Provide the (x, y) coordinate of the cell's center where the given text is located.  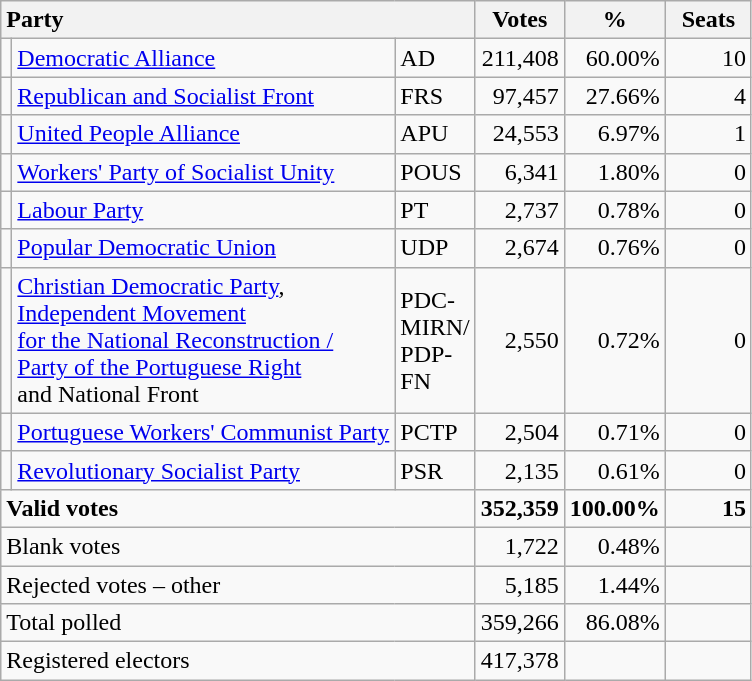
1.44% (614, 585)
352,359 (520, 508)
Workers' Party of Socialist Unity (204, 172)
0.48% (614, 546)
0.78% (614, 210)
2,550 (520, 340)
Rejected votes – other (238, 585)
6,341 (520, 172)
359,266 (520, 623)
Blank votes (238, 546)
6.97% (614, 134)
1,722 (520, 546)
Votes (520, 20)
PSR (435, 470)
10 (708, 58)
APU (435, 134)
15 (708, 508)
Democratic Alliance (204, 58)
United People Alliance (204, 134)
POUS (435, 172)
% (614, 20)
60.00% (614, 58)
AD (435, 58)
0.61% (614, 470)
2,504 (520, 432)
PCTP (435, 432)
211,408 (520, 58)
97,457 (520, 96)
Total polled (238, 623)
4 (708, 96)
0.72% (614, 340)
1.80% (614, 172)
PDC-MIRN/PDP-FN (435, 340)
2,135 (520, 470)
Party (238, 20)
UDP (435, 248)
Registered electors (238, 661)
86.08% (614, 623)
100.00% (614, 508)
PT (435, 210)
FRS (435, 96)
24,553 (520, 134)
0.71% (614, 432)
Seats (708, 20)
417,378 (520, 661)
27.66% (614, 96)
2,674 (520, 248)
5,185 (520, 585)
Revolutionary Socialist Party (204, 470)
1 (708, 134)
Republican and Socialist Front (204, 96)
0.76% (614, 248)
2,737 (520, 210)
Labour Party (204, 210)
Popular Democratic Union (204, 248)
Portuguese Workers' Communist Party (204, 432)
Valid votes (238, 508)
Christian Democratic Party,Independent Movementfor the National Reconstruction /Party of the Portuguese Rightand National Front (204, 340)
